Determine the (X, Y) coordinate at the center of the cell enclosing the given text.  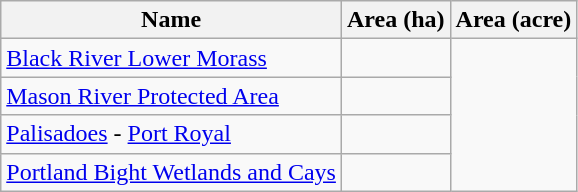
Portland Bight Wetlands and Cays (172, 172)
Black River Lower Morass (172, 58)
Mason River Protected Area (172, 96)
Palisadoes - Port Royal (172, 134)
Area (acre) (514, 20)
Area (ha) (396, 20)
Name (172, 20)
